Pinpoint the cell where the given text exists, returning its [x, y] midpoint coordinate. 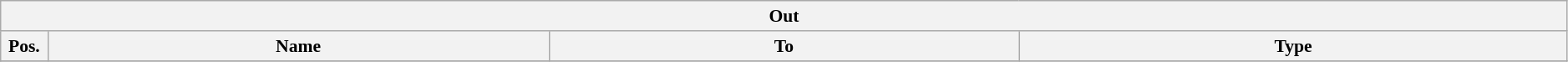
Name [298, 46]
To [784, 46]
Pos. [24, 46]
Type [1293, 46]
Out [784, 16]
